Capture the cell that displays the provided text and extract its (X, Y) central coordinate. 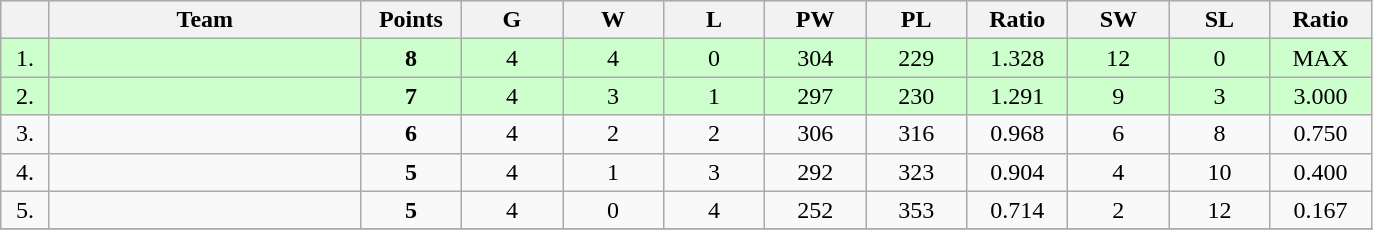
0.400 (1320, 172)
316 (916, 134)
7 (410, 96)
304 (816, 58)
3.000 (1320, 96)
PW (816, 20)
230 (916, 96)
2. (26, 96)
0.750 (1320, 134)
323 (916, 172)
1.291 (1018, 96)
3. (26, 134)
5. (26, 210)
SL (1220, 20)
297 (816, 96)
4. (26, 172)
292 (816, 172)
MAX (1320, 58)
252 (816, 210)
Points (410, 20)
G (512, 20)
229 (916, 58)
0.167 (1320, 210)
9 (1118, 96)
353 (916, 210)
L (714, 20)
0.904 (1018, 172)
10 (1220, 172)
1. (26, 58)
SW (1118, 20)
1.328 (1018, 58)
306 (816, 134)
0.714 (1018, 210)
0.968 (1018, 134)
W (612, 20)
Team (204, 20)
PL (916, 20)
